Return the [x, y] coordinate for the center point of the cell that contains the specified text.  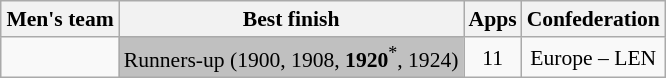
Men's team [60, 19]
Apps [493, 19]
11 [493, 58]
Confederation [594, 19]
Best finish [292, 19]
Europe – LEN [594, 58]
Runners-up (1900, 1908, 1920*, 1924) [292, 58]
